Detect which cell encompasses the target text, then output its [X, Y] center coordinate. 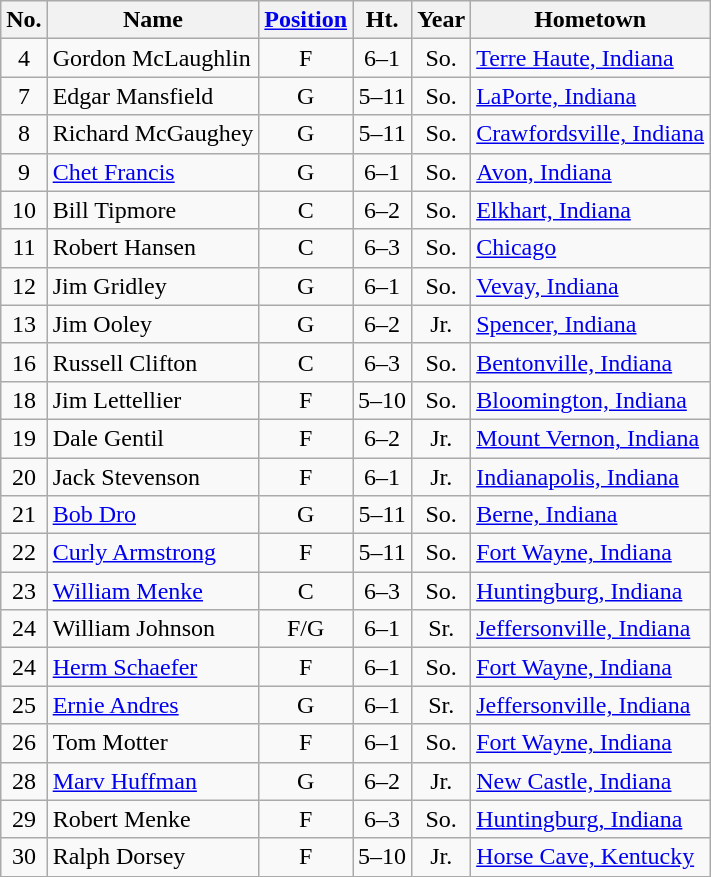
9 [24, 172]
Ht. [382, 20]
Chet Francis [153, 172]
Ralph Dorsey [153, 857]
No. [24, 20]
Bob Dro [153, 515]
Jim Gridley [153, 286]
23 [24, 591]
Elkhart, Indiana [590, 210]
22 [24, 553]
20 [24, 477]
7 [24, 96]
Dale Gentil [153, 438]
Richard McGaughey [153, 134]
26 [24, 743]
Jack Stevenson [153, 477]
LaPorte, Indiana [590, 96]
Curly Armstrong [153, 553]
30 [24, 857]
Edgar Mansfield [153, 96]
Tom Motter [153, 743]
13 [24, 324]
New Castle, Indiana [590, 781]
Vevay, Indiana [590, 286]
Avon, Indiana [590, 172]
Hometown [590, 20]
Chicago [590, 248]
Crawfordsville, Indiana [590, 134]
Position [306, 20]
12 [24, 286]
Russell Clifton [153, 362]
Jim Ooley [153, 324]
Robert Menke [153, 819]
25 [24, 705]
Herm Schaefer [153, 667]
28 [24, 781]
Name [153, 20]
Mount Vernon, Indiana [590, 438]
Horse Cave, Kentucky [590, 857]
16 [24, 362]
11 [24, 248]
William Johnson [153, 629]
Spencer, Indiana [590, 324]
Berne, Indiana [590, 515]
Ernie Andres [153, 705]
21 [24, 515]
29 [24, 819]
Year [442, 20]
Indianapolis, Indiana [590, 477]
10 [24, 210]
19 [24, 438]
Bill Tipmore [153, 210]
Robert Hansen [153, 248]
Bentonville, Indiana [590, 362]
Marv Huffman [153, 781]
Gordon McLaughlin [153, 58]
8 [24, 134]
William Menke [153, 591]
Bloomington, Indiana [590, 400]
Jim Lettellier [153, 400]
4 [24, 58]
18 [24, 400]
Terre Haute, Indiana [590, 58]
F/G [306, 629]
